Return the [x, y] coordinate for the center point of the cell that contains the specified text.  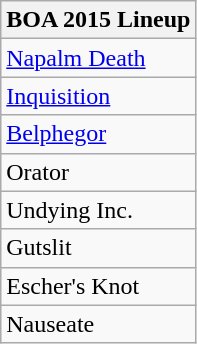
Escher's Knot [98, 286]
Gutslit [98, 248]
Undying Inc. [98, 210]
Inquisition [98, 96]
Orator [98, 172]
Belphegor [98, 134]
Nauseate [98, 324]
BOA 2015 Lineup [98, 20]
Napalm Death [98, 58]
